Pinpoint the cell where the given text exists, returning its [X, Y] midpoint coordinate. 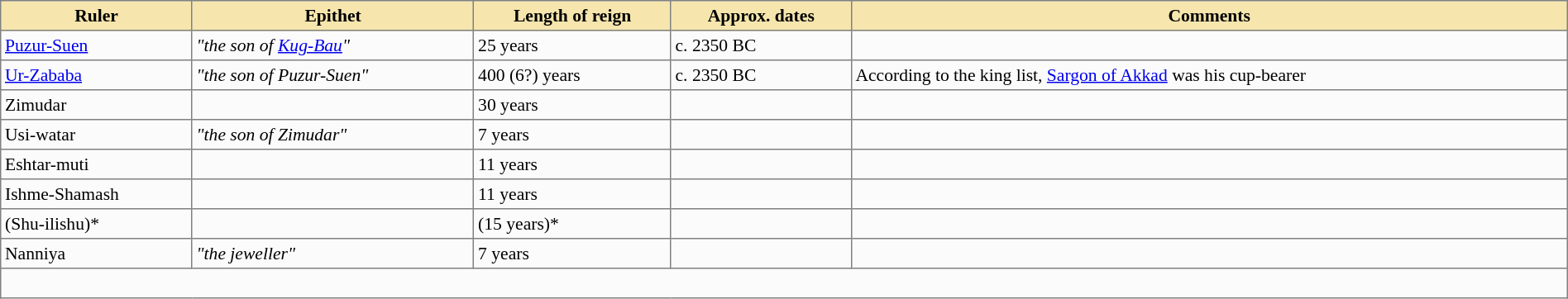
Eshtar-muti [97, 164]
Nanniya [97, 254]
25 years [572, 45]
Epithet [332, 16]
(Shu-ilishu)* [97, 224]
According to the king list, Sargon of Akkad was his cup-bearer [1209, 75]
"the son of Kug-Bau" [332, 45]
"the son of Puzur-Suen" [332, 75]
400 (6?) years [572, 75]
(15 years)* [572, 224]
"the jeweller" [332, 254]
Ishme-Shamash [97, 194]
Approx. dates [761, 16]
Puzur-Suen [97, 45]
Comments [1209, 16]
"the son of Zimudar" [332, 135]
Zimudar [97, 105]
Ruler [97, 16]
30 years [572, 105]
Ur-Zababa [97, 75]
Usi-watar [97, 135]
Length of reign [572, 16]
